From the cell containing the given text, extract its center point as (x, y) coordinate. 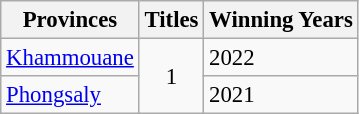
Provinces (70, 20)
2022 (281, 58)
1 (172, 76)
2021 (281, 95)
Khammouane (70, 58)
Winning Years (281, 20)
Titles (172, 20)
Phongsaly (70, 95)
